Locate the cell with the specified text and output its [x, y] center coordinate. 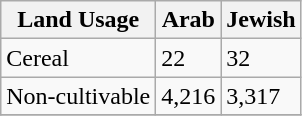
Cereal [78, 58]
Arab [188, 20]
32 [261, 58]
Non-cultivable [78, 96]
3,317 [261, 96]
4,216 [188, 96]
Land Usage [78, 20]
22 [188, 58]
Jewish [261, 20]
